Pinpoint the cell where the given text exists, returning its (X, Y) midpoint coordinate. 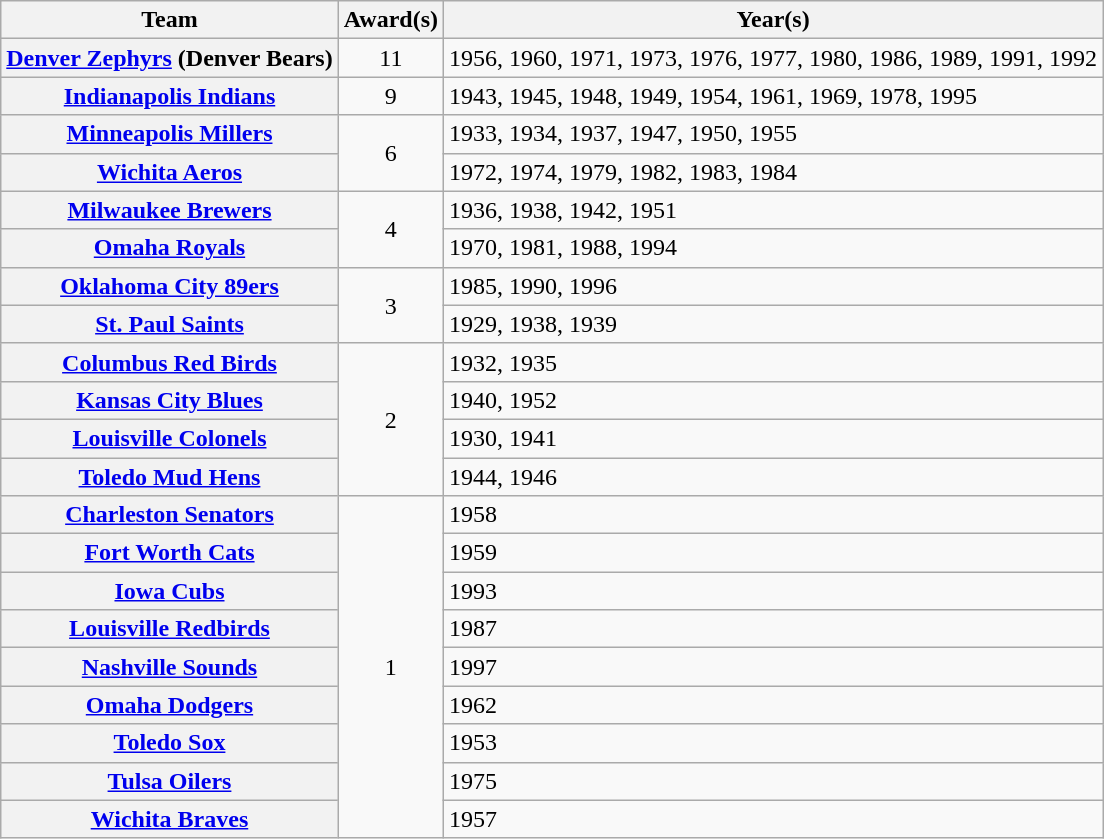
Omaha Dodgers (170, 705)
2 (390, 419)
6 (390, 153)
1975 (774, 781)
Oklahoma City 89ers (170, 286)
Team (170, 20)
1929, 1938, 1939 (774, 324)
1943, 1945, 1948, 1949, 1954, 1961, 1969, 1978, 1995 (774, 96)
Louisville Redbirds (170, 629)
Nashville Sounds (170, 667)
3 (390, 305)
Toledo Mud Hens (170, 477)
Charleston Senators (170, 515)
11 (390, 58)
1944, 1946 (774, 477)
1957 (774, 819)
1936, 1938, 1942, 1951 (774, 210)
Omaha Royals (170, 248)
Milwaukee Brewers (170, 210)
Fort Worth Cats (170, 553)
1956, 1960, 1971, 1973, 1976, 1977, 1980, 1986, 1989, 1991, 1992 (774, 58)
1930, 1941 (774, 438)
1958 (774, 515)
1987 (774, 629)
1970, 1981, 1988, 1994 (774, 248)
9 (390, 96)
1953 (774, 743)
1972, 1974, 1979, 1982, 1983, 1984 (774, 172)
1959 (774, 553)
Year(s) (774, 20)
Award(s) (390, 20)
1 (390, 668)
Louisville Colonels (170, 438)
Toledo Sox (170, 743)
1997 (774, 667)
Wichita Braves (170, 819)
Wichita Aeros (170, 172)
Indianapolis Indians (170, 96)
1962 (774, 705)
St. Paul Saints (170, 324)
4 (390, 229)
1932, 1935 (774, 362)
Columbus Red Birds (170, 362)
1985, 1990, 1996 (774, 286)
1993 (774, 591)
Kansas City Blues (170, 400)
1933, 1934, 1937, 1947, 1950, 1955 (774, 134)
Minneapolis Millers (170, 134)
Denver Zephyrs (Denver Bears) (170, 58)
Iowa Cubs (170, 591)
Tulsa Oilers (170, 781)
1940, 1952 (774, 400)
